Detect which cell encompasses the target text, then output its [x, y] center coordinate. 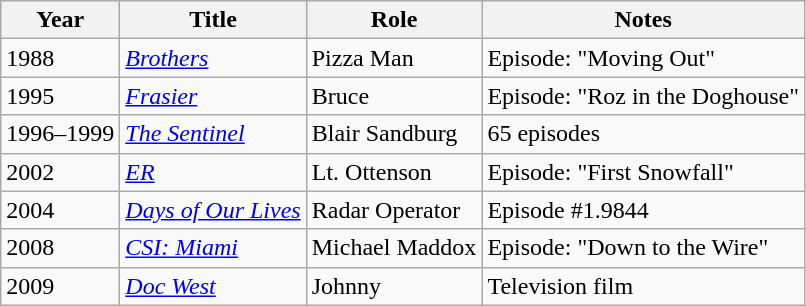
Episode #1.9844 [644, 210]
Notes [644, 20]
Doc West [213, 286]
Episode: "First Snowfall" [644, 172]
Bruce [394, 96]
CSI: Miami [213, 248]
2004 [60, 210]
Television film [644, 286]
Days of Our Lives [213, 210]
ER [213, 172]
Pizza Man [394, 58]
Year [60, 20]
Episode: "Down to the Wire" [644, 248]
Lt. Ottenson [394, 172]
Episode: "Roz in the Doghouse" [644, 96]
Radar Operator [394, 210]
Michael Maddox [394, 248]
2008 [60, 248]
Title [213, 20]
1996–1999 [60, 134]
Episode: "Moving Out" [644, 58]
Frasier [213, 96]
2002 [60, 172]
1995 [60, 96]
Brothers [213, 58]
65 episodes [644, 134]
The Sentinel [213, 134]
2009 [60, 286]
Johnny [394, 286]
Role [394, 20]
1988 [60, 58]
Blair Sandburg [394, 134]
